From the cell containing the given text, extract its center point as (X, Y) coordinate. 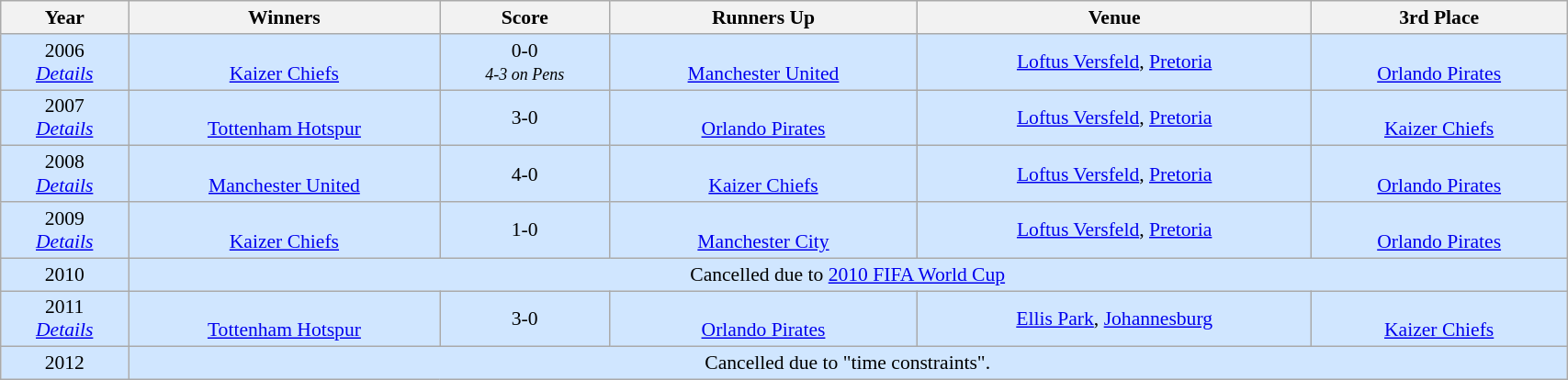
2011 Details (64, 319)
3rd Place (1439, 17)
2008 Details (64, 174)
Score (525, 17)
Runners Up (762, 17)
Manchester City (762, 229)
2006 Details (64, 62)
0-04-3 on Pens (525, 62)
Year (64, 17)
2007 Details (64, 117)
2010 (64, 274)
2009 Details (64, 229)
Cancelled due to 2010 FIFA World Cup (848, 274)
1-0 (525, 229)
4-0 (525, 174)
Ellis Park, Johannesburg (1115, 319)
Venue (1115, 17)
2012 (64, 363)
Cancelled due to "time constraints". (848, 363)
Winners (285, 17)
